Search for the cell housing the specified text and yield its (x, y) center coordinate. 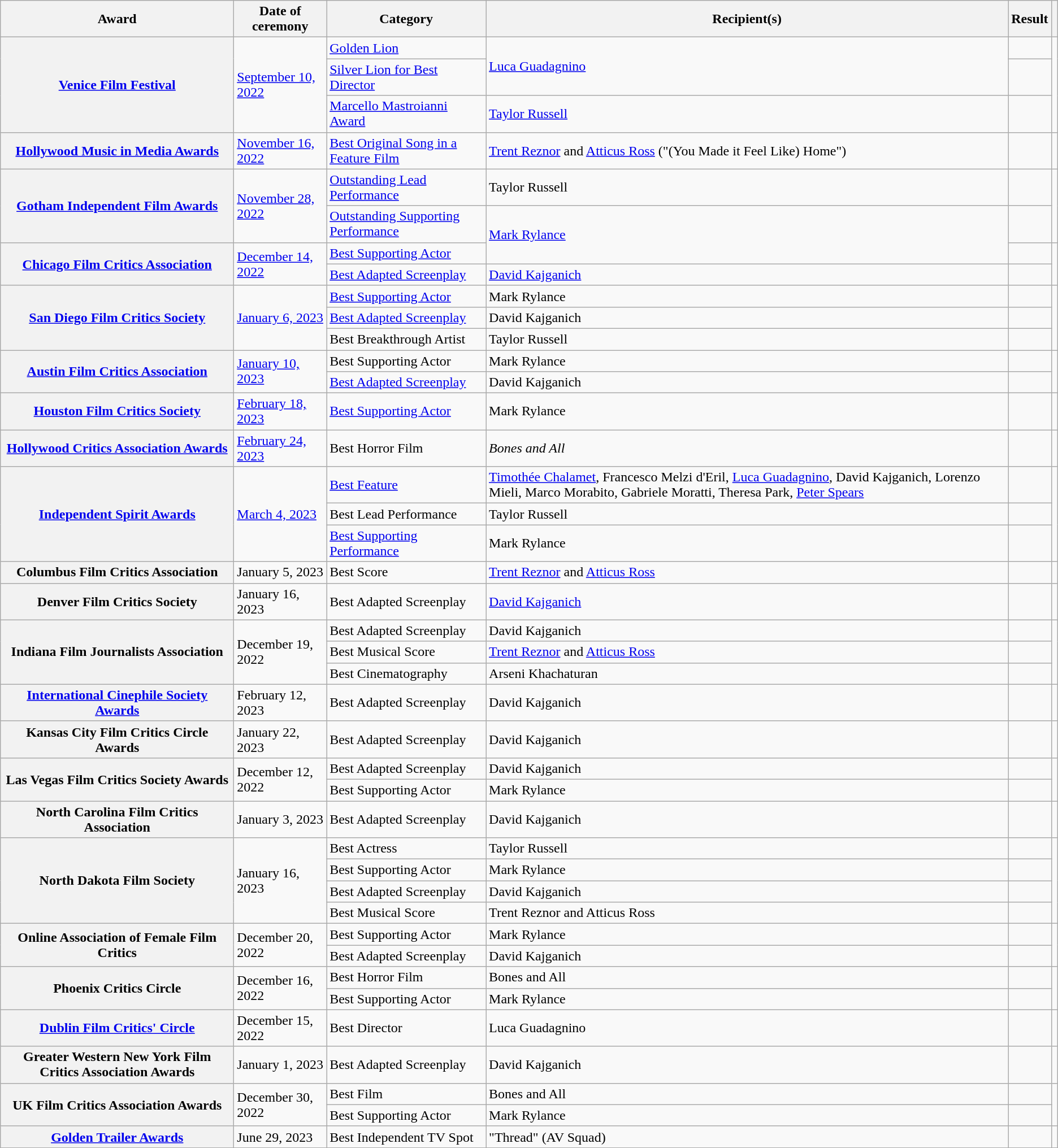
San Diego Film Critics Society (118, 318)
North Dakota Film Society (118, 881)
Golden Lion (406, 48)
Best Original Song in a Feature Film (406, 150)
Best Film (406, 1094)
February 12, 2023 (280, 703)
Golden Trailer Awards (118, 1137)
North Carolina Film Critics Association (118, 819)
Award (118, 19)
Best Independent TV Spot (406, 1137)
Silver Lion for Best Director (406, 77)
Columbus Film Critics Association (118, 572)
January 22, 2023 (280, 739)
Chicago Film Critics Association (118, 264)
Houston Film Critics Society (118, 411)
December 14, 2022 (280, 264)
June 29, 2023 (280, 1137)
Dublin Film Critics' Circle (118, 1028)
Recipient(s) (747, 19)
International Cinephile Society Awards (118, 703)
December 12, 2022 (280, 779)
Category (406, 19)
Best Feature (406, 485)
January 10, 2023 (280, 372)
Best Actress (406, 849)
Result (1030, 19)
"Thread" (AV Squad) (747, 1137)
Trent Reznor and Atticus Ross ("(You Made it Feel Like) Home") (747, 150)
November 28, 2022 (280, 206)
March 4, 2023 (280, 514)
UK Film Critics Association Awards (118, 1104)
December 20, 2022 (280, 945)
Best Breakthrough Artist (406, 339)
January 1, 2023 (280, 1064)
Phoenix Critics Circle (118, 988)
Austin Film Critics Association (118, 372)
September 10, 2022 (280, 85)
Las Vegas Film Critics Society Awards (118, 779)
January 3, 2023 (280, 819)
Denver Film Critics Society (118, 601)
Best Score (406, 572)
January 6, 2023 (280, 318)
Kansas City Film Critics Circle Awards (118, 739)
December 19, 2022 (280, 652)
Best Director (406, 1028)
Best Cinematography (406, 673)
Greater Western New York Film Critics Association Awards (118, 1064)
December 30, 2022 (280, 1104)
Best Lead Performance (406, 514)
January 5, 2023 (280, 572)
Marcello Mastroianni Award (406, 114)
Venice Film Festival (118, 85)
Independent Spirit Awards (118, 514)
Hollywood Music in Media Awards (118, 150)
November 16, 2022 (280, 150)
Best Supporting Performance (406, 543)
Outstanding Supporting Performance (406, 224)
Date of ceremony (280, 19)
Arseni Khachaturan (747, 673)
Indiana Film Journalists Association (118, 652)
February 18, 2023 (280, 411)
Hollywood Critics Association Awards (118, 449)
Online Association of Female Film Critics (118, 945)
Outstanding Lead Performance (406, 188)
December 16, 2022 (280, 988)
December 15, 2022 (280, 1028)
Gotham Independent Film Awards (118, 206)
February 24, 2023 (280, 449)
